Capture the cell that displays the provided text and extract its [X, Y] central coordinate. 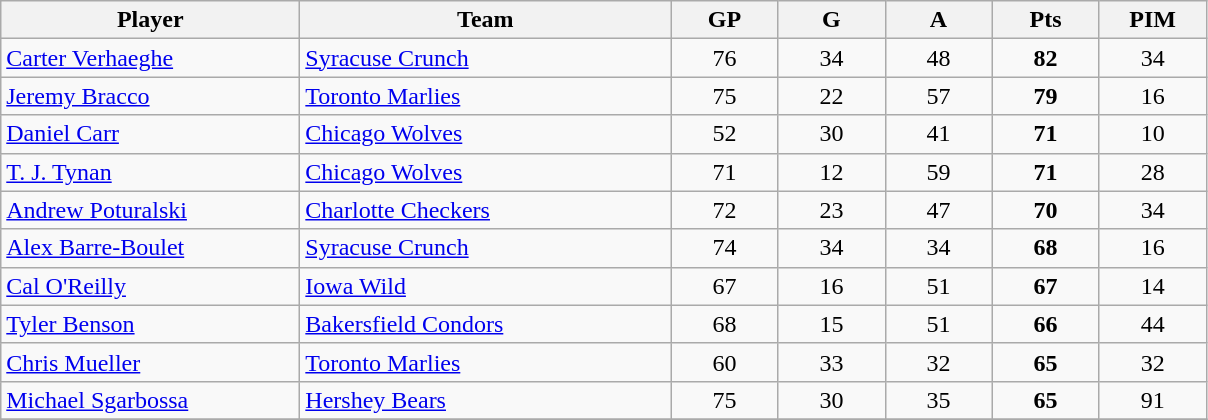
Jeremy Bracco [150, 96]
59 [938, 172]
G [832, 20]
60 [724, 362]
14 [1152, 286]
A [938, 20]
12 [832, 172]
48 [938, 58]
91 [1152, 400]
76 [724, 58]
66 [1046, 324]
Team [486, 20]
10 [1152, 134]
47 [938, 210]
Chris Mueller [150, 362]
35 [938, 400]
79 [1046, 96]
74 [724, 248]
82 [1046, 58]
44 [1152, 324]
Iowa Wild [486, 286]
15 [832, 324]
Andrew Poturalski [150, 210]
PIM [1152, 20]
33 [832, 362]
Charlotte Checkers [486, 210]
72 [724, 210]
T. J. Tynan [150, 172]
Cal O'Reilly [150, 286]
57 [938, 96]
Hershey Bears [486, 400]
Player [150, 20]
41 [938, 134]
GP [724, 20]
22 [832, 96]
Daniel Carr [150, 134]
28 [1152, 172]
70 [1046, 210]
Carter Verhaeghe [150, 58]
Michael Sgarbossa [150, 400]
Pts [1046, 20]
Tyler Benson [150, 324]
Bakersfield Condors [486, 324]
Alex Barre-Boulet [150, 248]
23 [832, 210]
52 [724, 134]
